From the cell containing the given text, extract its center point as (X, Y) coordinate. 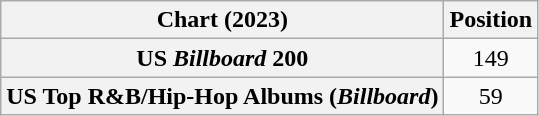
149 (491, 58)
US Billboard 200 (222, 58)
59 (491, 96)
Chart (2023) (222, 20)
Position (491, 20)
US Top R&B/Hip-Hop Albums (Billboard) (222, 96)
